Search for the cell housing the specified text and yield its [x, y] center coordinate. 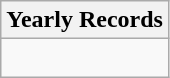
Yearly Records [85, 20]
